Return the (x, y) coordinate for the center point of the cell that contains the specified text.  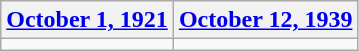
October 12, 1939 (266, 20)
October 1, 1921 (88, 20)
